Output the (x, y) coordinate of the center of the cell containing the given text.  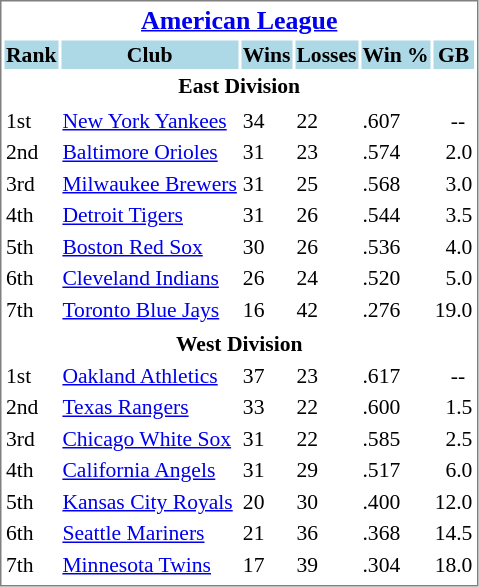
Seattle Mariners (150, 533)
Rank (30, 54)
16 (266, 310)
39 (326, 564)
Kansas City Royals (150, 502)
.520 (396, 278)
Club (150, 54)
24 (326, 278)
12.0 (454, 502)
29 (326, 470)
Boston Red Sox (150, 246)
42 (326, 310)
GB (454, 54)
5.0 (454, 278)
Texas Rangers (150, 407)
18.0 (454, 564)
25 (326, 184)
33 (266, 407)
Oakland Athletics (150, 376)
Cleveland Indians (150, 278)
.400 (396, 502)
.574 (396, 152)
Detroit Tigers (150, 215)
37 (266, 376)
Losses (326, 54)
.607 (396, 120)
Wins (266, 54)
3.5 (454, 215)
.276 (396, 310)
.517 (396, 470)
.617 (396, 376)
1.5 (454, 407)
.368 (396, 533)
17 (266, 564)
.536 (396, 246)
6.0 (454, 470)
2.0 (454, 152)
.568 (396, 184)
14.5 (454, 533)
New York Yankees (150, 120)
4.0 (454, 246)
2.5 (454, 438)
21 (266, 533)
Baltimore Orioles (150, 152)
Milwaukee Brewers (150, 184)
20 (266, 502)
California Angels (150, 470)
.600 (396, 407)
34 (266, 120)
American League (238, 20)
West Division (238, 344)
.585 (396, 438)
Win % (396, 54)
.544 (396, 215)
Toronto Blue Jays (150, 310)
Minnesota Twins (150, 564)
Chicago White Sox (150, 438)
.304 (396, 564)
East Division (238, 86)
36 (326, 533)
19.0 (454, 310)
3.0 (454, 184)
